Capture the cell that displays the provided text and extract its [X, Y] central coordinate. 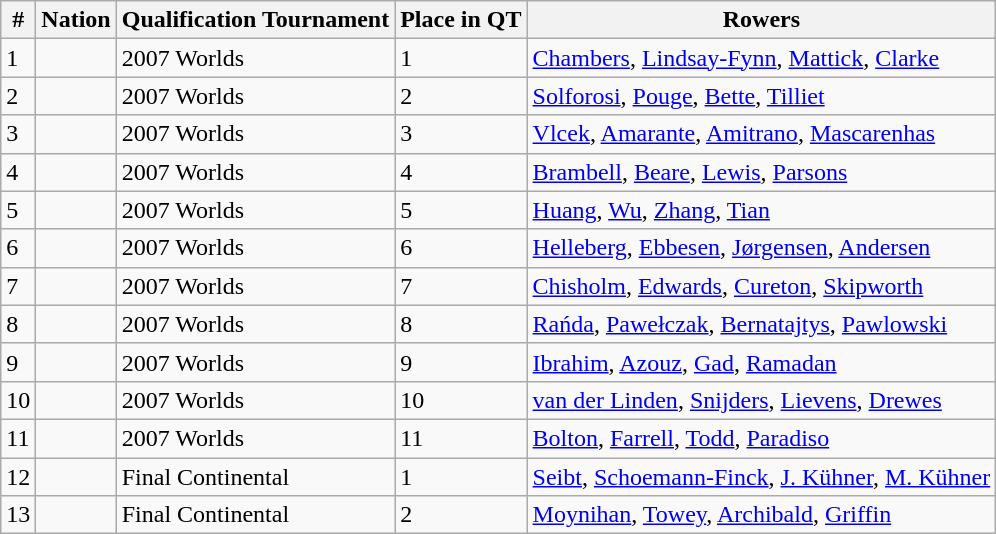
# [18, 20]
12 [18, 477]
Brambell, Beare, Lewis, Parsons [762, 172]
Chambers, Lindsay-Fynn, Mattick, Clarke [762, 58]
Qualification Tournament [255, 20]
Huang, Wu, Zhang, Tian [762, 210]
van der Linden, Snijders, Lievens, Drewes [762, 400]
Vlcek, Amarante, Amitrano, Mascarenhas [762, 134]
Rańda, Pawełczak, Bernatajtys, Pawlowski [762, 324]
Rowers [762, 20]
Solforosi, Pouge, Bette, Tilliet [762, 96]
Nation [76, 20]
Bolton, Farrell, Todd, Paradiso [762, 438]
13 [18, 515]
Helleberg, Ebbesen, Jørgensen, Andersen [762, 248]
Chisholm, Edwards, Cureton, Skipworth [762, 286]
Ibrahim, Azouz, Gad, Ramadan [762, 362]
Moynihan, Towey, Archibald, Griffin [762, 515]
Place in QT [461, 20]
Seibt, Schoemann-Finck, J. Kühner, M. Kühner [762, 477]
